Output the [X, Y] coordinate of the center of the cell containing the given text.  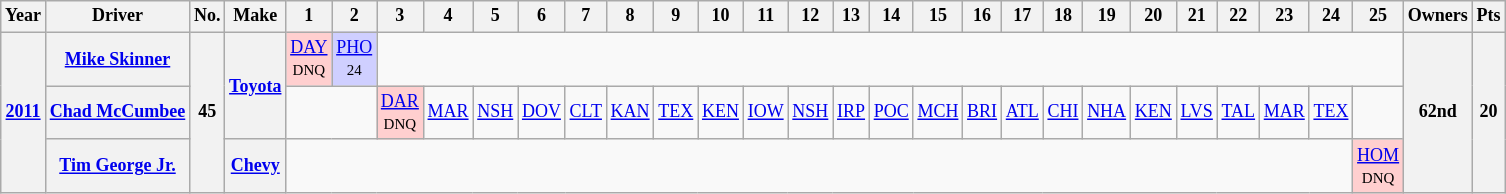
Year [24, 16]
IRP [852, 113]
DARDNQ [400, 113]
9 [676, 16]
18 [1063, 16]
MCH [938, 113]
NHA [1107, 113]
21 [1196, 16]
23 [1284, 16]
19 [1107, 16]
45 [208, 112]
Toyota [256, 86]
62nd [1438, 112]
Driver [117, 16]
No. [208, 16]
13 [852, 16]
TAL [1238, 113]
3 [400, 16]
Owners [1438, 16]
22 [1238, 16]
2011 [24, 112]
KAN [630, 113]
7 [586, 16]
CHI [1063, 113]
1 [309, 16]
HOMDNQ [1378, 166]
15 [938, 16]
DOV [542, 113]
8 [630, 16]
Chevy [256, 166]
LVS [1196, 113]
16 [982, 16]
Mike Skinner [117, 59]
PHO24 [354, 59]
Tim George Jr. [117, 166]
25 [1378, 16]
Chad McCumbee [117, 113]
11 [766, 16]
2 [354, 16]
12 [810, 16]
IOW [766, 113]
BRI [982, 113]
14 [891, 16]
POC [891, 113]
CLT [586, 113]
Make [256, 16]
Pts [1488, 16]
10 [721, 16]
DAYDNQ [309, 59]
17 [1022, 16]
4 [448, 16]
ATL [1022, 113]
6 [542, 16]
24 [1331, 16]
5 [496, 16]
